From the cell containing the given text, extract its center point as [X, Y] coordinate. 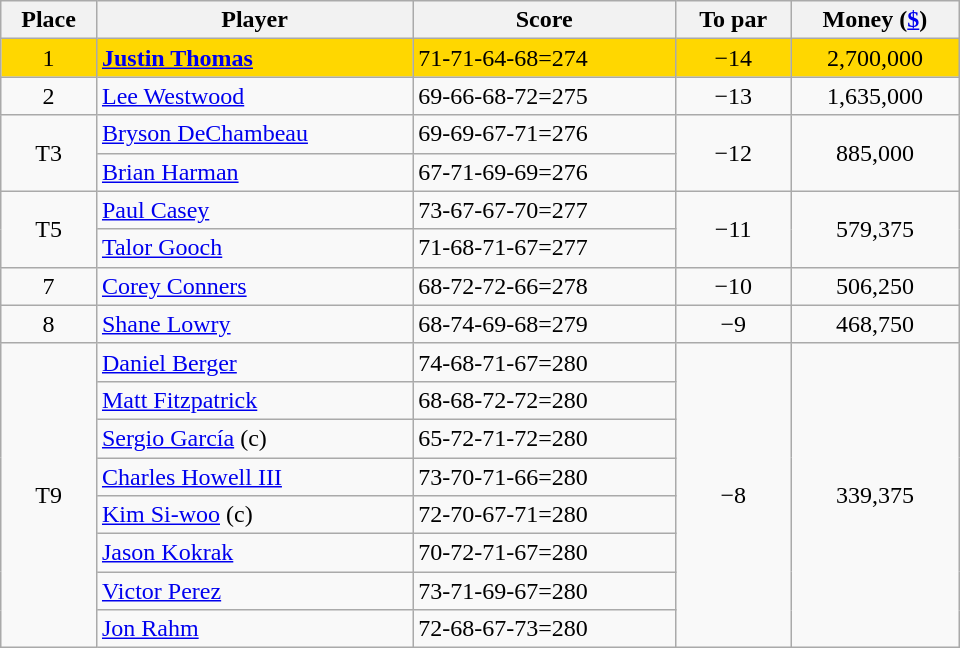
73-71-69-67=280 [544, 591]
Talor Gooch [254, 248]
69-66-68-72=275 [544, 96]
1,635,000 [876, 96]
8 [49, 324]
T3 [49, 153]
72-70-67-71=280 [544, 515]
Shane Lowry [254, 324]
Kim Si-woo (c) [254, 515]
Lee Westwood [254, 96]
72-68-67-73=280 [544, 629]
1 [49, 58]
68-72-72-66=278 [544, 286]
Paul Casey [254, 210]
Daniel Berger [254, 362]
Matt Fitzpatrick [254, 400]
T5 [49, 229]
Place [49, 20]
68-68-72-72=280 [544, 400]
−14 [734, 58]
Sergio García (c) [254, 438]
−13 [734, 96]
−12 [734, 153]
73-67-67-70=277 [544, 210]
−8 [734, 495]
−10 [734, 286]
506,250 [876, 286]
2 [49, 96]
468,750 [876, 324]
Brian Harman [254, 172]
74-68-71-67=280 [544, 362]
885,000 [876, 153]
Bryson DeChambeau [254, 134]
T9 [49, 495]
Justin Thomas [254, 58]
Victor Perez [254, 591]
339,375 [876, 495]
Charles Howell III [254, 477]
−11 [734, 229]
70-72-71-67=280 [544, 553]
To par [734, 20]
Score [544, 20]
Jason Kokrak [254, 553]
67-71-69-69=276 [544, 172]
71-71-64-68=274 [544, 58]
579,375 [876, 229]
−9 [734, 324]
Player [254, 20]
73-70-71-66=280 [544, 477]
Jon Rahm [254, 629]
69-69-67-71=276 [544, 134]
71-68-71-67=277 [544, 248]
7 [49, 286]
Corey Conners [254, 286]
68-74-69-68=279 [544, 324]
65-72-71-72=280 [544, 438]
Money ($) [876, 20]
2,700,000 [876, 58]
